Scan for the cell matching the given text and deliver its [X, Y] coordinate at center. 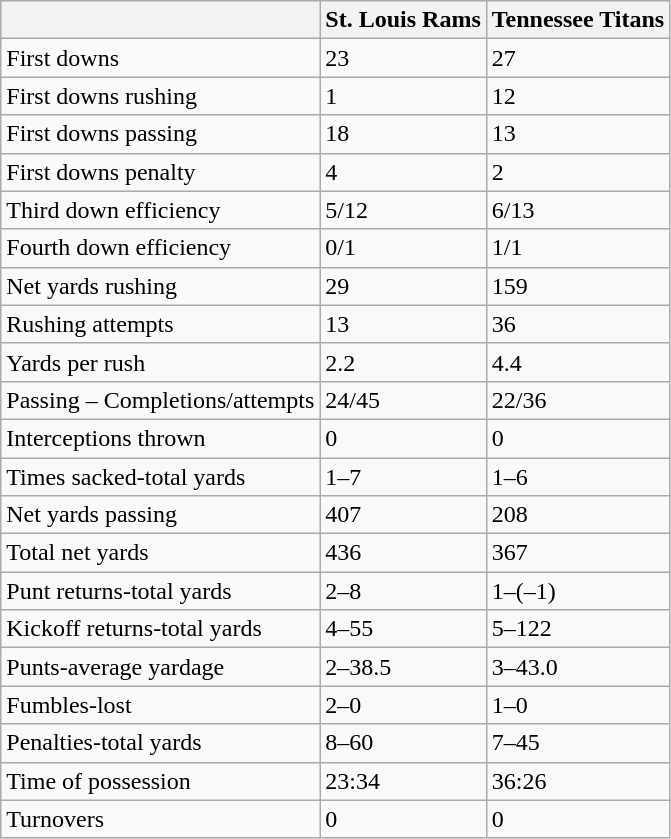
Kickoff returns-total yards [160, 629]
Fourth down efficiency [160, 248]
1 [403, 96]
0/1 [403, 248]
159 [578, 286]
4 [403, 172]
4.4 [578, 362]
436 [403, 553]
Total net yards [160, 553]
Net yards rushing [160, 286]
23 [403, 58]
1/1 [578, 248]
5/12 [403, 210]
Net yards passing [160, 515]
208 [578, 515]
36 [578, 324]
18 [403, 134]
Times sacked-total yards [160, 477]
Passing – Completions/attempts [160, 400]
4–55 [403, 629]
8–60 [403, 743]
407 [403, 515]
Punt returns-total yards [160, 591]
Punts-average yardage [160, 667]
2.2 [403, 362]
12 [578, 96]
Rushing attempts [160, 324]
Tennessee Titans [578, 20]
367 [578, 553]
2–0 [403, 705]
Third down efficiency [160, 210]
1–6 [578, 477]
2–8 [403, 591]
First downs penalty [160, 172]
6/13 [578, 210]
3–43.0 [578, 667]
Penalties-total yards [160, 743]
7–45 [578, 743]
1–(–1) [578, 591]
First downs rushing [160, 96]
First downs passing [160, 134]
St. Louis Rams [403, 20]
27 [578, 58]
Turnovers [160, 819]
1–0 [578, 705]
22/36 [578, 400]
5–122 [578, 629]
2 [578, 172]
24/45 [403, 400]
Fumbles-lost [160, 705]
29 [403, 286]
23:34 [403, 781]
Time of possession [160, 781]
First downs [160, 58]
Yards per rush [160, 362]
1–7 [403, 477]
36:26 [578, 781]
2–38.5 [403, 667]
Interceptions thrown [160, 438]
